For the text-containing cell, return its midpoint in [x, y] coordinate format. 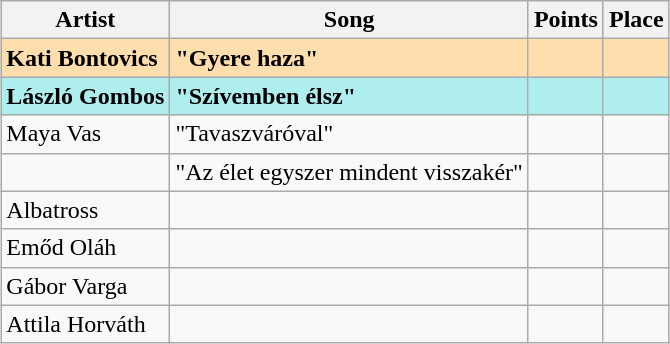
Kati Bontovics [86, 58]
Points [566, 20]
Attila Horváth [86, 324]
Song [350, 20]
Place [636, 20]
László Gombos [86, 96]
Artist [86, 20]
Emőd Oláh [86, 248]
"Tavaszváróval" [350, 134]
"Szívemben élsz" [350, 96]
Albatross [86, 210]
"Az élet egyszer mindent visszakér" [350, 172]
"Gyere haza" [350, 58]
Maya Vas [86, 134]
Gábor Varga [86, 286]
